Capture the cell that displays the provided text and extract its (X, Y) central coordinate. 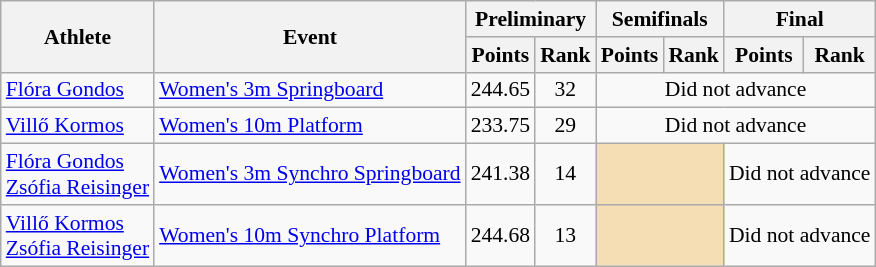
Women's 10m Synchro Platform (310, 236)
244.65 (500, 90)
Semifinals (660, 19)
Women's 3m Springboard (310, 90)
Preliminary (531, 19)
Event (310, 36)
Women's 3m Synchro Springboard (310, 174)
Flóra GondosZsófia Reisinger (78, 174)
Villő KormosZsófia Reisinger (78, 236)
32 (566, 90)
Final (800, 19)
Flóra Gondos (78, 90)
244.68 (500, 236)
29 (566, 126)
13 (566, 236)
Women's 10m Platform (310, 126)
14 (566, 174)
Villő Kormos (78, 126)
233.75 (500, 126)
Athlete (78, 36)
241.38 (500, 174)
